Return the (x, y) coordinate for the center point of the cell that contains the specified text.  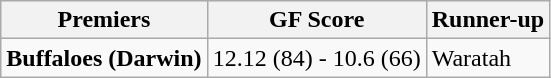
GF Score (316, 20)
Waratah (488, 58)
Buffaloes (Darwin) (104, 58)
Premiers (104, 20)
Runner-up (488, 20)
12.12 (84) - 10.6 (66) (316, 58)
